From the cell containing the given text, extract its center point as (X, Y) coordinate. 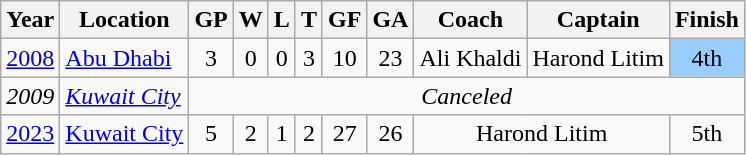
Captain (598, 20)
1 (282, 134)
26 (390, 134)
4th (706, 58)
5 (211, 134)
Year (30, 20)
Finish (706, 20)
GP (211, 20)
5th (706, 134)
10 (344, 58)
Coach (470, 20)
23 (390, 58)
Ali Khaldi (470, 58)
Canceled (467, 96)
GF (344, 20)
27 (344, 134)
Location (124, 20)
2009 (30, 96)
Abu Dhabi (124, 58)
GA (390, 20)
2023 (30, 134)
2008 (30, 58)
T (308, 20)
W (250, 20)
L (282, 20)
